Detect which cell encompasses the target text, then output its [x, y] center coordinate. 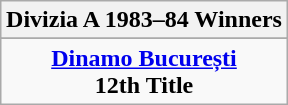
Divizia A 1983–84 Winners [144, 20]
Dinamo București12th Title [144, 72]
